From the cell containing the given text, extract its center point as (x, y) coordinate. 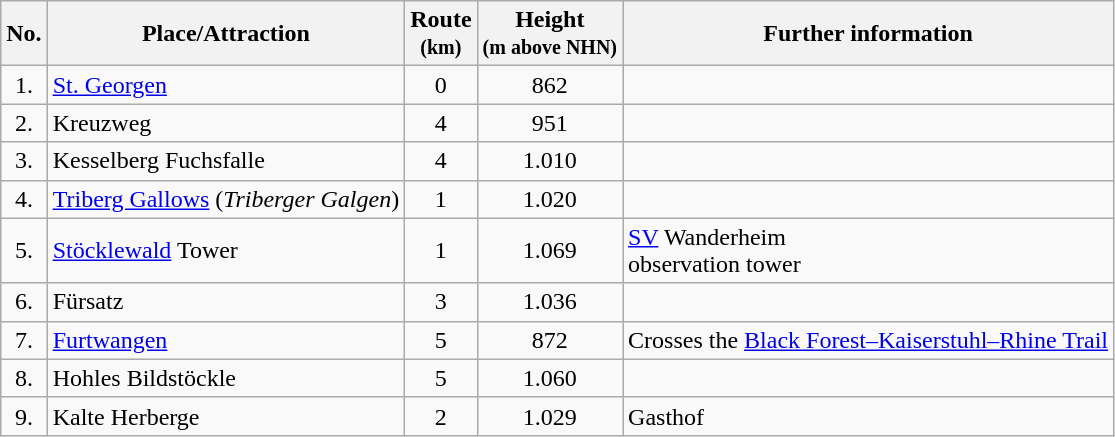
1.010 (550, 161)
1.036 (550, 302)
6. (24, 302)
Furtwangen (226, 340)
Kreuzweg (226, 123)
Place/Attraction (226, 34)
St. Georgen (226, 85)
2. (24, 123)
1.029 (550, 416)
862 (550, 85)
Further information (868, 34)
Crosses the Black Forest–Kaiserstuhl–Rhine Trail (868, 340)
1.069 (550, 250)
1.020 (550, 199)
SV Wanderheimobservation tower (868, 250)
4. (24, 199)
9. (24, 416)
0 (441, 85)
Height (m above NHN) (550, 34)
Kesselberg Fuchsfalle (226, 161)
Triberg Gallows (Triberger Galgen) (226, 199)
8. (24, 378)
Hohles Bildstöckle (226, 378)
Fürsatz (226, 302)
Route (km) (441, 34)
2 (441, 416)
No. (24, 34)
7. (24, 340)
3. (24, 161)
1.060 (550, 378)
3 (441, 302)
Stöcklewald Tower (226, 250)
5. (24, 250)
872 (550, 340)
951 (550, 123)
Gasthof (868, 416)
1. (24, 85)
Kalte Herberge (226, 416)
